From the cell containing the given text, extract its center point as (X, Y) coordinate. 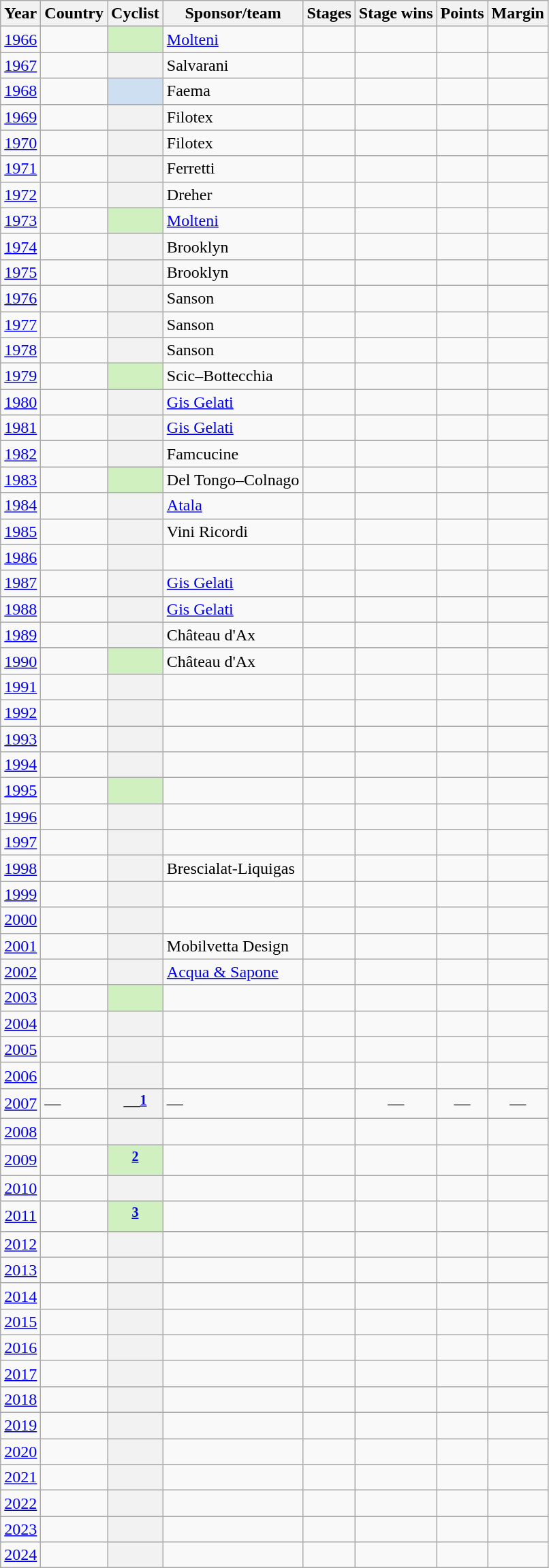
2010 (20, 1188)
1996 (20, 817)
Ferretti (233, 169)
1973 (20, 220)
1993 (20, 738)
1967 (20, 65)
Points (462, 14)
1982 (20, 454)
Mobilvetta Design (233, 946)
Margin (518, 14)
2022 (20, 1503)
1974 (20, 246)
1971 (20, 169)
2003 (20, 998)
2002 (20, 972)
Sponsor/team (233, 14)
Brescialat-Liquigas (233, 868)
2006 (20, 1075)
Stages (329, 14)
1978 (20, 350)
2008 (20, 1132)
1989 (20, 635)
2023 (20, 1529)
2001 (20, 946)
1997 (20, 843)
2004 (20, 1024)
2015 (20, 1322)
1969 (20, 117)
2016 (20, 1347)
Vini Ricordi (233, 532)
2014 (20, 1296)
Salvarani (233, 65)
1991 (20, 687)
2013 (20, 1270)
2009 (20, 1160)
2 (136, 1160)
1987 (20, 583)
2007 (20, 1104)
1983 (20, 480)
2012 (20, 1244)
Faema (233, 91)
Stage wins (396, 14)
1966 (20, 39)
1980 (20, 402)
1994 (20, 765)
Cyclist (136, 14)
2000 (20, 920)
1990 (20, 661)
Acqua & Sapone (233, 972)
Year (20, 14)
1977 (20, 325)
—1 (136, 1104)
1985 (20, 532)
1970 (20, 143)
1981 (20, 428)
1968 (20, 91)
1976 (20, 298)
3 (136, 1217)
2019 (20, 1426)
Dreher (233, 195)
1979 (20, 376)
Scic–Bottecchia (233, 376)
2005 (20, 1049)
1984 (20, 506)
Famcucine (233, 454)
2024 (20, 1555)
2011 (20, 1217)
1972 (20, 195)
1999 (20, 894)
1988 (20, 609)
1995 (20, 791)
1992 (20, 713)
2018 (20, 1400)
2017 (20, 1373)
Country (74, 14)
2020 (20, 1452)
1986 (20, 557)
1975 (20, 272)
Del Tongo–Colnago (233, 480)
1998 (20, 868)
Atala (233, 506)
2021 (20, 1477)
